Capture the cell that displays the provided text and extract its [x, y] central coordinate. 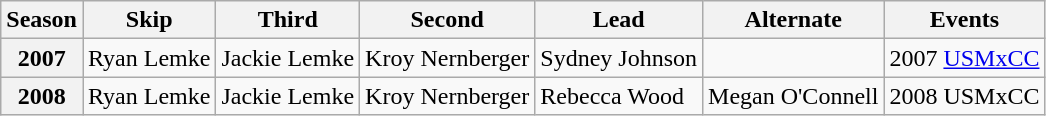
Events [964, 20]
Rebecca Wood [619, 96]
2008 [42, 96]
Megan O'Connell [794, 96]
2007 USMxCC [964, 58]
Season [42, 20]
Third [288, 20]
Skip [148, 20]
Sydney Johnson [619, 58]
Alternate [794, 20]
Lead [619, 20]
2007 [42, 58]
2008 USMxCC [964, 96]
Second [448, 20]
